Capture the cell that displays the provided text and extract its (X, Y) central coordinate. 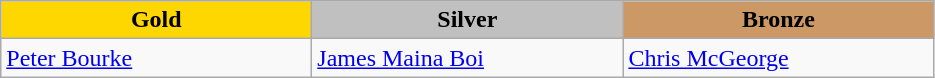
Bronze (778, 20)
Silver (468, 20)
James Maina Boi (468, 58)
Peter Bourke (156, 58)
Gold (156, 20)
Chris McGeorge (778, 58)
